Extract the [X, Y] coordinate from the center of the cell holding the provided text.  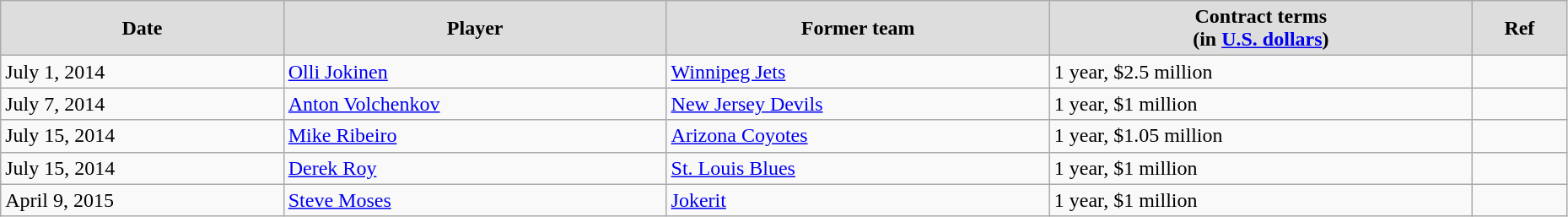
Derek Roy [475, 168]
July 7, 2014 [142, 104]
1 year, $2.5 million [1260, 72]
Ref [1519, 29]
St. Louis Blues [858, 168]
1 year, $1.05 million [1260, 136]
Contract terms(in U.S. dollars) [1260, 29]
Jokerit [858, 200]
July 1, 2014 [142, 72]
New Jersey Devils [858, 104]
Mike Ribeiro [475, 136]
Anton Volchenkov [475, 104]
Steve Moses [475, 200]
Olli Jokinen [475, 72]
Date [142, 29]
Former team [858, 29]
April 9, 2015 [142, 200]
Winnipeg Jets [858, 72]
Arizona Coyotes [858, 136]
Player [475, 29]
